Find where the given text appears and provide that cell's center as [x, y] coordinate. 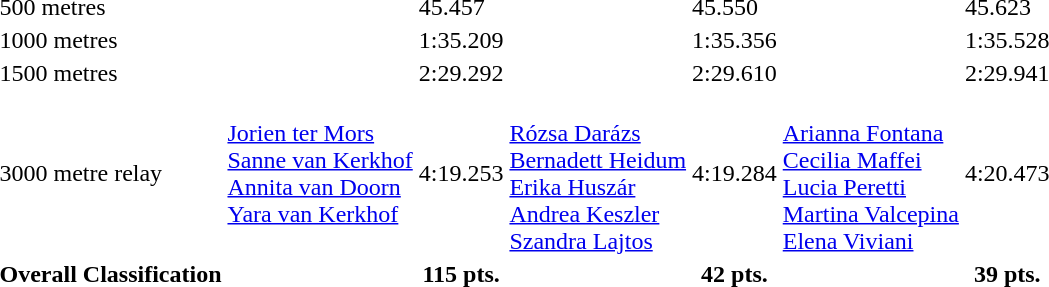
1:35.209 [461, 40]
1:35.356 [735, 40]
Arianna FontanaCecilia MaffeiLucia PerettiMartina ValcepinaElena Viviani [870, 174]
4:19.253 [461, 174]
2:29.292 [461, 73]
4:19.284 [735, 174]
2:29.610 [735, 73]
Rózsa DarázsBernadett HeidumErika HuszárAndrea KeszlerSzandra Lajtos [598, 174]
Jorien ter MorsSanne van KerkhofAnnita van DoornYara van Kerkhof [320, 174]
